Detect which cell encompasses the target text, then output its (X, Y) center coordinate. 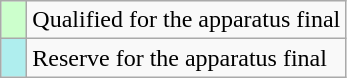
Qualified for the apparatus final (186, 20)
Reserve for the apparatus final (186, 58)
